Provide the (X, Y) coordinate of the cell's center where the given text is located.  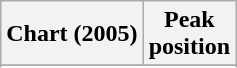
Chart (2005) (72, 34)
Peakposition (189, 34)
